Capture the cell that displays the provided text and extract its [x, y] central coordinate. 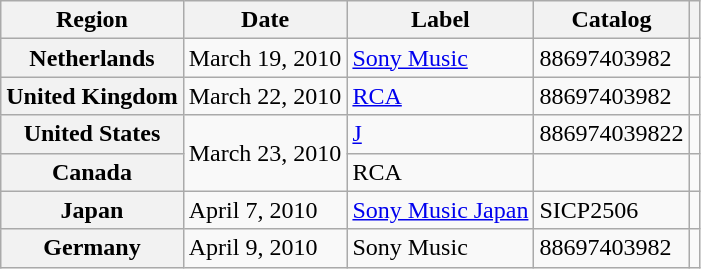
Sony Music Japan [440, 210]
886974039822 [612, 134]
Netherlands [92, 58]
Japan [92, 210]
March 19, 2010 [265, 58]
March 23, 2010 [265, 153]
April 7, 2010 [265, 210]
SICP2506 [612, 210]
Canada [92, 172]
Catalog [612, 20]
Label [440, 20]
United States [92, 134]
March 22, 2010 [265, 96]
April 9, 2010 [265, 248]
Date [265, 20]
J [440, 134]
United Kingdom [92, 96]
Germany [92, 248]
Region [92, 20]
